Detect which cell encompasses the target text, then output its [X, Y] center coordinate. 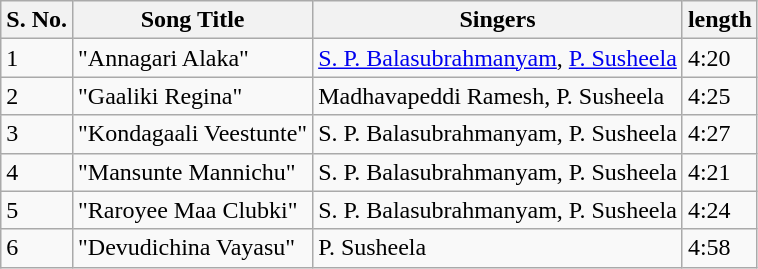
4:24 [720, 210]
Singers [498, 20]
"Annagari Alaka" [192, 58]
4:21 [720, 172]
6 [37, 248]
"Kondagaali Veestunte" [192, 134]
"Devudichina Vayasu" [192, 248]
2 [37, 96]
1 [37, 58]
"Gaaliki Regina" [192, 96]
5 [37, 210]
"Raroyee Maa Clubki" [192, 210]
S. No. [37, 20]
Song Title [192, 20]
4:27 [720, 134]
P. Susheela [498, 248]
"Mansunte Mannichu" [192, 172]
4:25 [720, 96]
length [720, 20]
3 [37, 134]
4:20 [720, 58]
4:58 [720, 248]
Madhavapeddi Ramesh, P. Susheela [498, 96]
4 [37, 172]
